Capture the cell that displays the provided text and extract its [x, y] central coordinate. 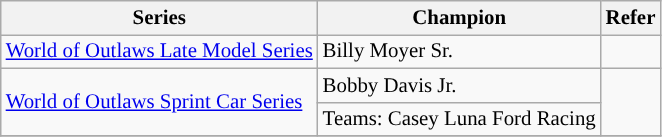
Refer [631, 18]
Bobby Davis Jr. [460, 85]
Champion [460, 18]
Teams: Casey Luna Ford Racing [460, 119]
Billy Moyer Sr. [460, 51]
Series [160, 18]
World of Outlaws Late Model Series [160, 51]
World of Outlaws Sprint Car Series [160, 102]
